Scan for the cell matching the given text and deliver its (x, y) coordinate at center. 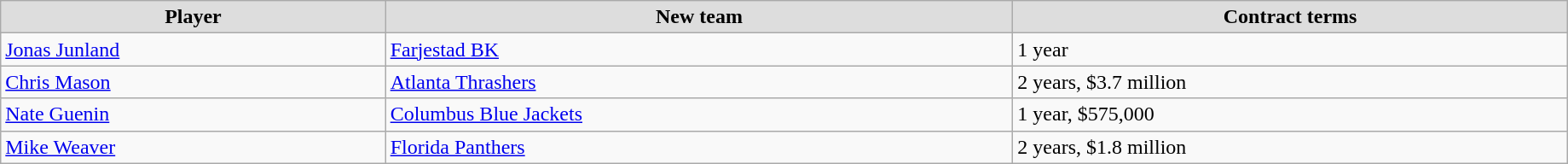
1 year (1291, 50)
Jonas Junland (193, 50)
Contract terms (1291, 17)
Atlanta Thrashers (699, 82)
2 years, $1.8 million (1291, 147)
Nate Guenin (193, 114)
2 years, $3.7 million (1291, 82)
Player (193, 17)
Florida Panthers (699, 147)
Columbus Blue Jackets (699, 114)
Chris Mason (193, 82)
Farjestad BK (699, 50)
1 year, $575,000 (1291, 114)
Mike Weaver (193, 147)
New team (699, 17)
